Find where the given text appears and provide that cell's center as [X, Y] coordinate. 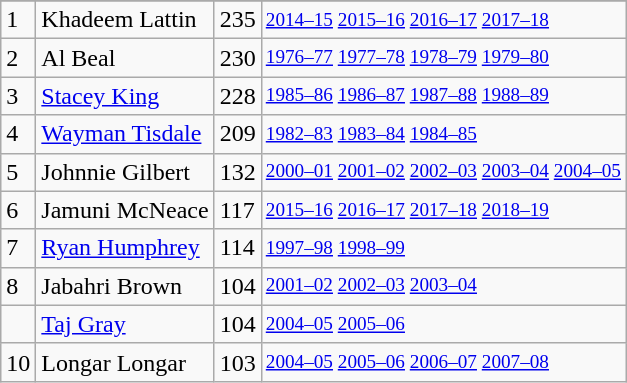
2001–02 2002–03 2003–04 [443, 286]
10 [18, 362]
Stacey King [125, 96]
209 [238, 134]
Jabahri Brown [125, 286]
Wayman Tisdale [125, 134]
2004–05 2005–06 [443, 324]
1985–86 1986–87 1987–88 1988–89 [443, 96]
Ryan Humphrey [125, 248]
5 [18, 172]
7 [18, 248]
114 [238, 248]
1982–83 1983–84 1984–85 [443, 134]
6 [18, 210]
2004–05 2005–06 2006–07 2007–08 [443, 362]
117 [238, 210]
228 [238, 96]
2 [18, 58]
Johnnie Gilbert [125, 172]
230 [238, 58]
235 [238, 20]
Khadeem Lattin [125, 20]
2015–16 2016–17 2017–18 2018–19 [443, 210]
1 [18, 20]
8 [18, 286]
4 [18, 134]
132 [238, 172]
1997–98 1998–99 [443, 248]
Jamuni McNeace [125, 210]
Taj Gray [125, 324]
2014–15 2015–16 2016–17 2017–18 [443, 20]
3 [18, 96]
Al Beal [125, 58]
1976–77 1977–78 1978–79 1979–80 [443, 58]
2000–01 2001–02 2002–03 2003–04 2004–05 [443, 172]
Longar Longar [125, 362]
103 [238, 362]
